Scan for the cell matching the given text and deliver its [X, Y] coordinate at center. 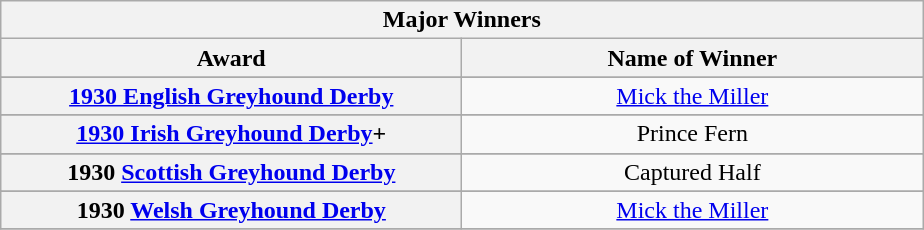
Name of Winner [692, 58]
Captured Half [692, 172]
1930 Scottish Greyhound Derby [232, 172]
1930 Welsh Greyhound Derby [232, 210]
Award [232, 58]
1930 English Greyhound Derby [232, 96]
1930 Irish Greyhound Derby+ [232, 134]
Prince Fern [692, 134]
Major Winners [462, 20]
